Pinpoint the cell where the given text exists, returning its (X, Y) midpoint coordinate. 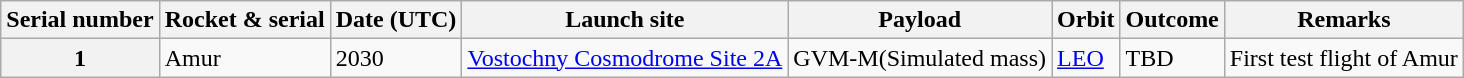
TBD (1172, 58)
Rocket & serial (244, 20)
2030 (396, 58)
Payload (920, 20)
LEO (1086, 58)
1 (80, 58)
Amur (244, 58)
First test flight of Amur (1344, 58)
Vostochny Cosmodrome Site 2A (625, 58)
Orbit (1086, 20)
Serial number (80, 20)
Outcome (1172, 20)
Date (UTC) (396, 20)
Remarks (1344, 20)
GVM-M(Simulated mass) (920, 58)
Launch site (625, 20)
